Find where the given text appears and provide that cell's center as [X, Y] coordinate. 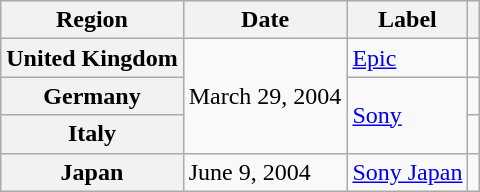
Region [92, 20]
Sony [408, 115]
Epic [408, 58]
United Kingdom [92, 58]
Date [265, 20]
Italy [92, 134]
Sony Japan [408, 172]
June 9, 2004 [265, 172]
Germany [92, 96]
Label [408, 20]
Japan [92, 172]
March 29, 2004 [265, 96]
